Identify which cell holds the provided text, then report its (X, Y) central coordinate. 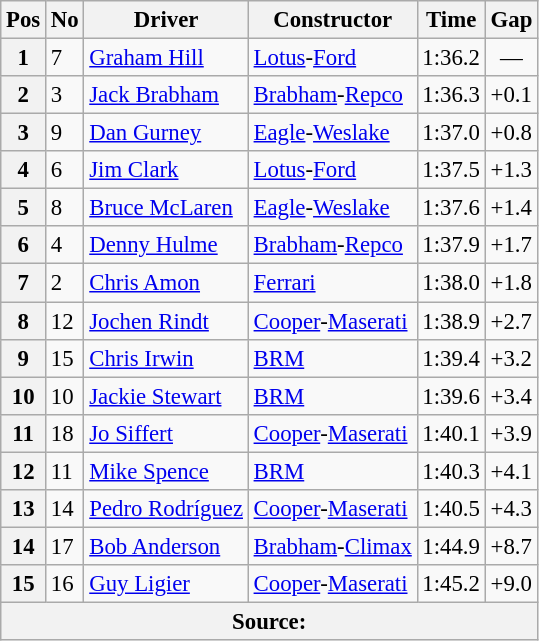
1:38.0 (451, 283)
Brabham-Climax (332, 546)
Bruce McLaren (166, 208)
1:38.9 (451, 321)
Source: (270, 621)
Jack Brabham (166, 95)
Chris Irwin (166, 358)
Constructor (332, 20)
1:40.1 (451, 433)
1:40.5 (451, 509)
Dan Gurney (166, 133)
+8.7 (511, 546)
Jackie Stewart (166, 396)
1:44.9 (451, 546)
1:36.3 (451, 95)
Time (451, 20)
Pedro Rodríguez (166, 509)
13 (24, 509)
+1.4 (511, 208)
5 (24, 208)
+3.2 (511, 358)
1:36.2 (451, 58)
+0.8 (511, 133)
Gap (511, 20)
Denny Hulme (166, 245)
No (65, 20)
+2.7 (511, 321)
Ferrari (332, 283)
+3.4 (511, 396)
+3.9 (511, 433)
Bob Anderson (166, 546)
— (511, 58)
+0.1 (511, 95)
Chris Amon (166, 283)
+1.7 (511, 245)
Jochen Rindt (166, 321)
16 (65, 584)
1:40.3 (451, 471)
Driver (166, 20)
17 (65, 546)
1:37.5 (451, 170)
+4.1 (511, 471)
1:39.4 (451, 358)
1:39.6 (451, 396)
+9.0 (511, 584)
Guy Ligier (166, 584)
1:37.6 (451, 208)
+4.3 (511, 509)
Mike Spence (166, 471)
+1.3 (511, 170)
1:45.2 (451, 584)
1 (24, 58)
1:37.9 (451, 245)
Graham Hill (166, 58)
Jim Clark (166, 170)
Jo Siffert (166, 433)
1:37.0 (451, 133)
+1.8 (511, 283)
Pos (24, 20)
18 (65, 433)
